Output the (x, y) coordinate of the center of the cell containing the given text.  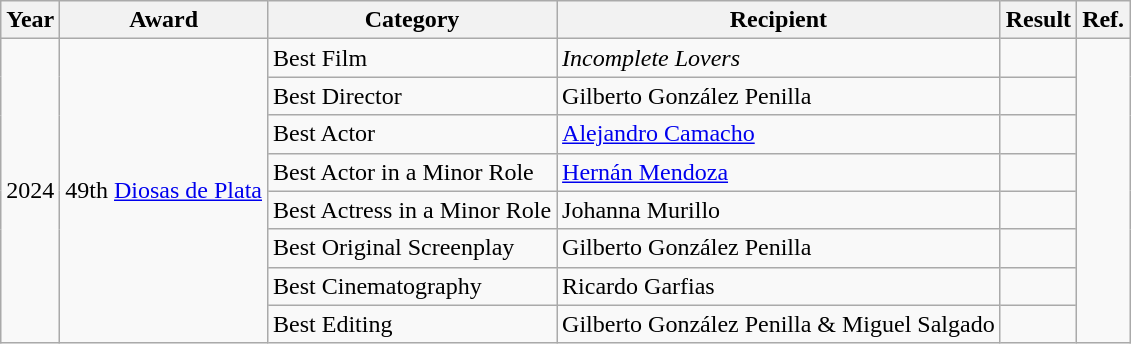
Best Actor in a Minor Role (412, 172)
Best Actress in a Minor Role (412, 210)
Best Actor (412, 134)
Best Director (412, 96)
Result (1038, 20)
Johanna Murillo (779, 210)
Year (30, 20)
Recipient (779, 20)
Incomplete Lovers (779, 58)
Best Film (412, 58)
Best Original Screenplay (412, 248)
Best Editing (412, 324)
Category (412, 20)
Ricardo Garfias (779, 286)
2024 (30, 191)
Alejandro Camacho (779, 134)
Best Cinematography (412, 286)
Award (164, 20)
Hernán Mendoza (779, 172)
Ref. (1104, 20)
49th Diosas de Plata (164, 191)
Gilberto González Penilla & Miguel Salgado (779, 324)
